Return the [x, y] coordinate for the center point of the cell that contains the specified text.  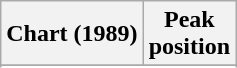
Peakposition [189, 34]
Chart (1989) [72, 34]
